Return [x, y] of the center of cell containing provided text 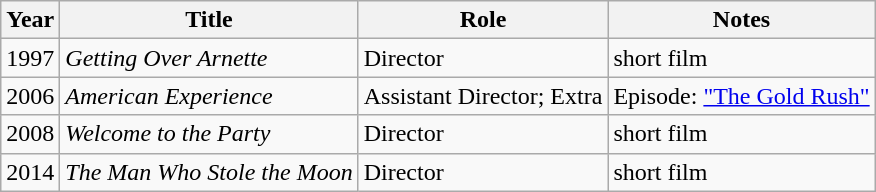
Year [30, 20]
2006 [30, 96]
Episode: "The Gold Rush" [742, 96]
Title [209, 20]
The Man Who Stole the Moon [209, 172]
2008 [30, 134]
Welcome to the Party [209, 134]
Role [483, 20]
Notes [742, 20]
Getting Over Arnette [209, 58]
2014 [30, 172]
American Experience [209, 96]
Assistant Director; Extra [483, 96]
1997 [30, 58]
